Return the [X, Y] coordinate for the center point of the cell that contains the specified text.  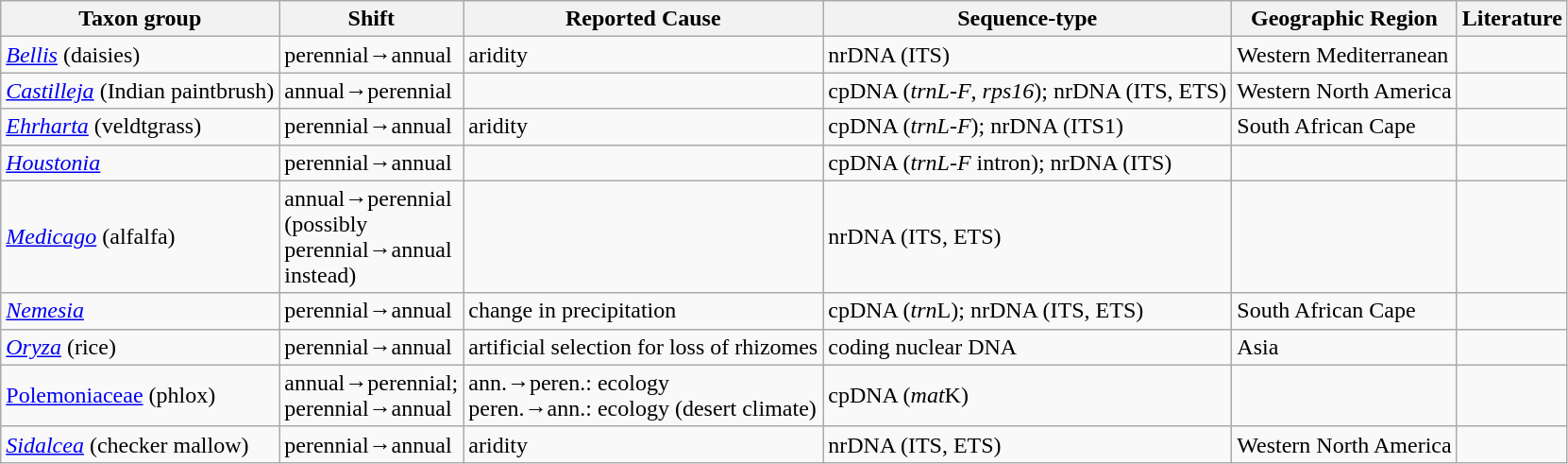
Western Mediterranean [1344, 55]
annual→perennial(possiblyperennial→annualinstead) [372, 236]
Polemoniaceae (phlox) [140, 395]
Shift [372, 19]
Ehrharta (veldtgrass) [140, 127]
Nemesia [140, 311]
Bellis (daisies) [140, 55]
Literature [1512, 19]
coding nuclear DNA [1027, 347]
cpDNA (trnL-F intron); nrDNA (ITS) [1027, 163]
annual→perennial;perennial→annual [372, 395]
Oryza (rice) [140, 347]
annual→perennial [372, 91]
Sidalcea (checker mallow) [140, 444]
Taxon group [140, 19]
Houstonia [140, 163]
cpDNA (trnL-F, rps16); nrDNA (ITS, ETS) [1027, 91]
Sequence-type [1027, 19]
cpDNA (matK) [1027, 395]
Asia [1344, 347]
artificial selection for loss of rhizomes [644, 347]
ann.→peren.: ecologyperen.→ann.: ecology (desert climate) [644, 395]
cpDNA (trnL-F); nrDNA (ITS1) [1027, 127]
nrDNA (ITS) [1027, 55]
Medicago (alfalfa) [140, 236]
Geographic Region [1344, 19]
change in precipitation [644, 311]
Castilleja (Indian paintbrush) [140, 91]
cpDNA (trnL); nrDNA (ITS, ETS) [1027, 311]
Reported Cause [644, 19]
